Capture the cell that displays the provided text and extract its [X, Y] central coordinate. 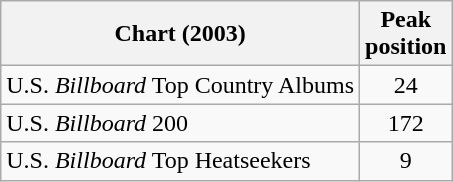
Chart (2003) [180, 34]
U.S. Billboard Top Heatseekers [180, 161]
U.S. Billboard 200 [180, 123]
Peakposition [406, 34]
9 [406, 161]
24 [406, 85]
172 [406, 123]
U.S. Billboard Top Country Albums [180, 85]
